Provide the [x, y] coordinate of the cell's center where the given text is located.  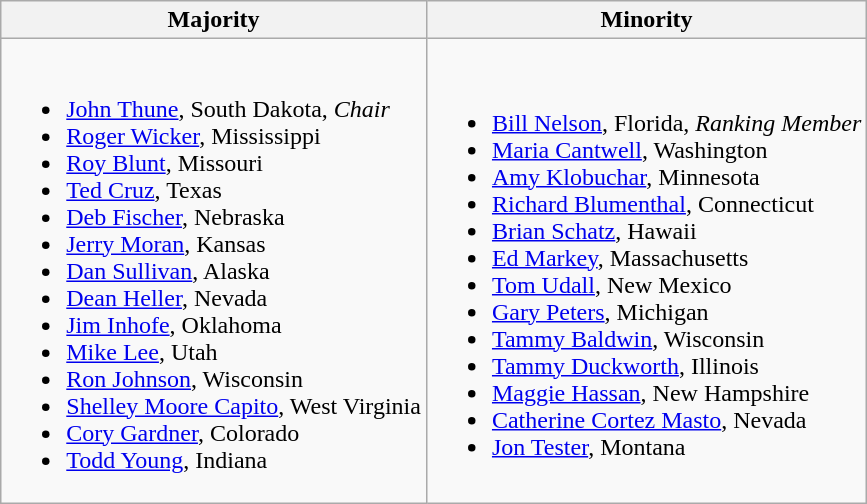
Majority [214, 20]
Minority [646, 20]
